Pinpoint the cell where the given text exists, returning its (X, Y) midpoint coordinate. 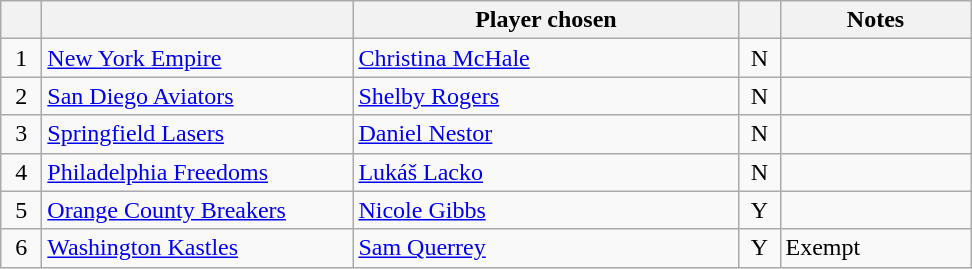
Philadelphia Freedoms (198, 172)
Notes (876, 20)
Player chosen (546, 20)
6 (22, 248)
3 (22, 134)
5 (22, 210)
Sam Querrey (546, 248)
Orange County Breakers (198, 210)
Nicole Gibbs (546, 210)
Lukáš Lacko (546, 172)
4 (22, 172)
New York Empire (198, 58)
Daniel Nestor (546, 134)
Exempt (876, 248)
Shelby Rogers (546, 96)
1 (22, 58)
San Diego Aviators (198, 96)
Christina McHale (546, 58)
Springfield Lasers (198, 134)
Washington Kastles (198, 248)
2 (22, 96)
